For the text-containing cell, return its midpoint in [X, Y] coordinate format. 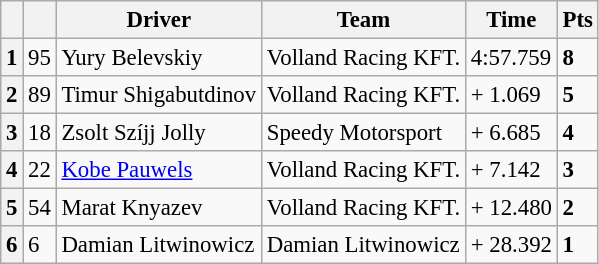
+ 12.480 [511, 208]
89 [40, 95]
+ 7.142 [511, 170]
Speedy Motorsport [363, 133]
4:57.759 [511, 58]
8 [578, 58]
+ 1.069 [511, 95]
Zsolt Szíjj Jolly [158, 133]
+ 6.685 [511, 133]
54 [40, 208]
Pts [578, 20]
+ 28.392 [511, 245]
Driver [158, 20]
Kobe Pauwels [158, 170]
Timur Shigabutdinov [158, 95]
18 [40, 133]
Yury Belevskiy [158, 58]
22 [40, 170]
95 [40, 58]
Time [511, 20]
Team [363, 20]
Marat Knyazev [158, 208]
